Return the [X, Y] coordinate for the center point of the cell that contains the specified text.  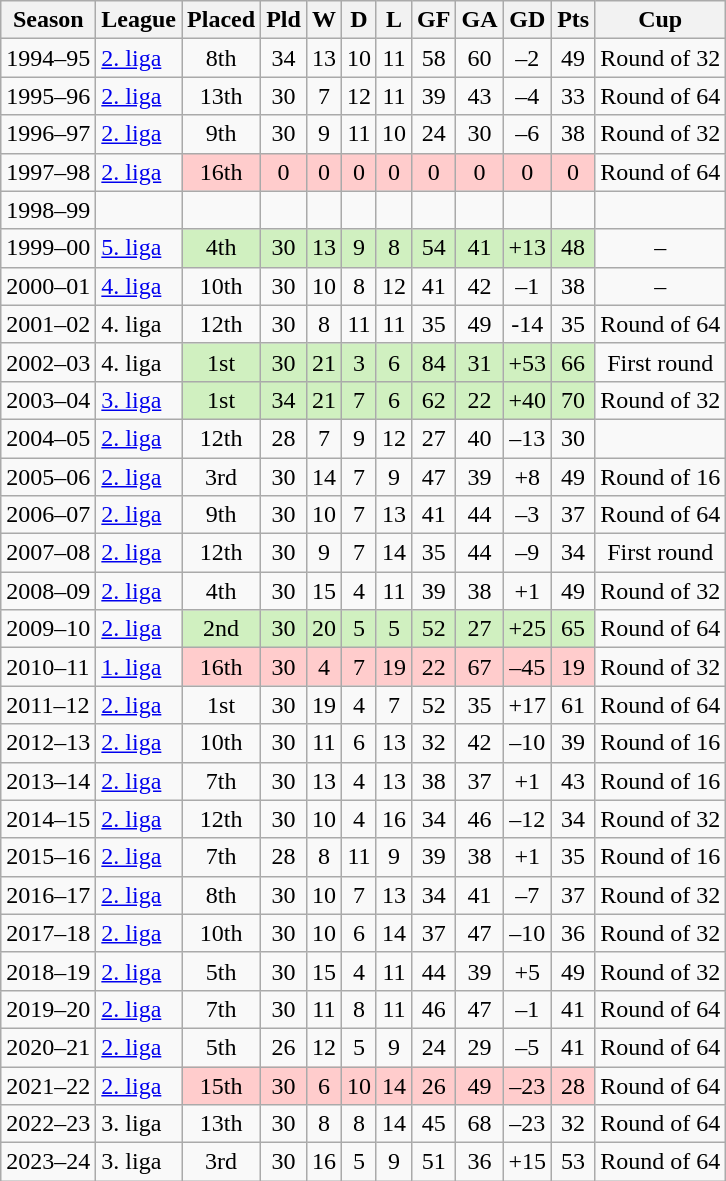
GF [434, 20]
+25 [528, 629]
54 [434, 248]
1995–96 [48, 96]
62 [434, 400]
2007–08 [48, 553]
1. liga [139, 667]
2023–24 [48, 1162]
2018–19 [48, 971]
84 [434, 362]
–45 [528, 667]
+5 [528, 971]
1994–95 [48, 58]
2008–09 [48, 591]
2020–21 [48, 1047]
1999–00 [48, 248]
–7 [528, 895]
65 [574, 629]
+15 [528, 1162]
2000–01 [48, 286]
League [139, 20]
2001–02 [48, 324]
–12 [528, 819]
2013–14 [48, 781]
–2 [528, 58]
2006–07 [48, 515]
3 [358, 362]
2009–10 [48, 629]
Cup [660, 20]
29 [480, 1047]
–5 [528, 1047]
–13 [528, 438]
61 [574, 705]
5. liga [139, 248]
67 [480, 667]
GA [480, 20]
Pts [574, 20]
2011–12 [48, 705]
+17 [528, 705]
W [324, 20]
60 [480, 58]
2017–18 [48, 933]
2019–20 [48, 1009]
53 [574, 1162]
2010–11 [48, 667]
L [394, 20]
+8 [528, 477]
2004–05 [48, 438]
GD [528, 20]
2015–16 [48, 857]
+13 [528, 248]
1998–99 [48, 210]
66 [574, 362]
33 [574, 96]
2022–23 [48, 1124]
2014–15 [48, 819]
58 [434, 58]
2021–22 [48, 1085]
Pld [284, 20]
2nd [222, 629]
+53 [528, 362]
–9 [528, 553]
15th [222, 1085]
-14 [528, 324]
2002–03 [48, 362]
–4 [528, 96]
70 [574, 400]
68 [480, 1124]
2005–06 [48, 477]
–6 [528, 134]
1996–97 [48, 134]
2003–04 [48, 400]
40 [480, 438]
20 [324, 629]
45 [434, 1124]
48 [574, 248]
Placed [222, 20]
D [358, 20]
+40 [528, 400]
2016–17 [48, 895]
–3 [528, 515]
51 [434, 1162]
31 [480, 362]
1997–98 [48, 172]
2012–13 [48, 743]
Season [48, 20]
